Identify which cell holds the provided text, then report its [X, Y] central coordinate. 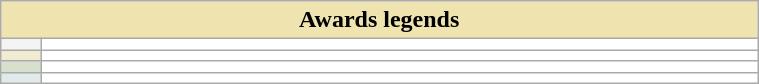
Awards legends [380, 20]
